Return (x, y) of the center of cell containing provided text 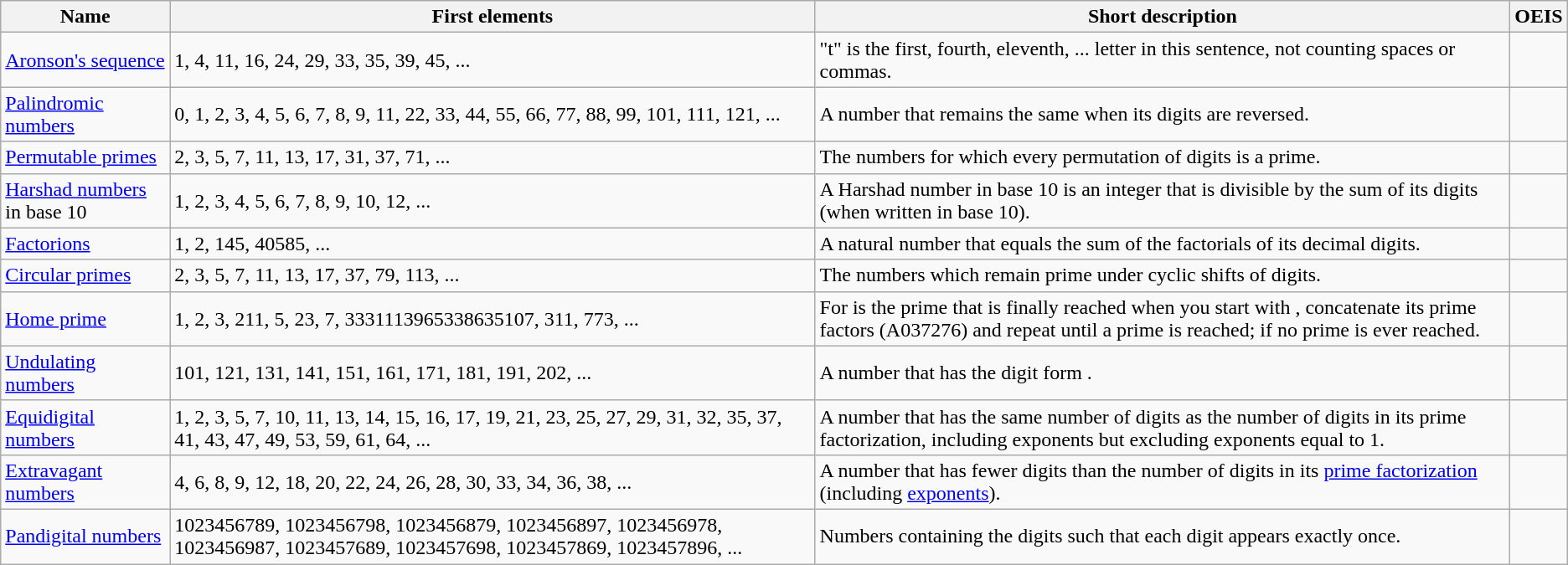
Aronson's sequence (85, 60)
0, 1, 2, 3, 4, 5, 6, 7, 8, 9, 11, 22, 33, 44, 55, 66, 77, 88, 99, 101, 111, 121, ... (493, 114)
Name (85, 17)
2, 3, 5, 7, 11, 13, 17, 31, 37, 71, ... (493, 157)
Factorions (85, 244)
Pandigital numbers (85, 536)
1023456789, 1023456798, 1023456879, 1023456897, 1023456978, 1023456987, 1023457689, 1023457698, 1023457869, 1023457896, ... (493, 536)
Equidigital numbers (85, 427)
Numbers containing the digits such that each digit appears exactly once. (1163, 536)
A number that remains the same when its digits are reversed. (1163, 114)
The numbers for which every permutation of digits is a prime. (1163, 157)
1, 2, 145, 40585, ... (493, 244)
1, 2, 3, 211, 5, 23, 7, 3331113965338635107, 311, 773, ... (493, 318)
1, 2, 3, 5, 7, 10, 11, 13, 14, 15, 16, 17, 19, 21, 23, 25, 27, 29, 31, 32, 35, 37, 41, 43, 47, 49, 53, 59, 61, 64, ... (493, 427)
2, 3, 5, 7, 11, 13, 17, 37, 79, 113, ... (493, 275)
Circular primes (85, 275)
101, 121, 131, 141, 151, 161, 171, 181, 191, 202, ... (493, 373)
4, 6, 8, 9, 12, 18, 20, 22, 24, 26, 28, 30, 33, 34, 36, 38, ... (493, 482)
Permutable primes (85, 157)
Short description (1163, 17)
A number that has the digit form . (1163, 373)
A natural number that equals the sum of the factorials of its decimal digits. (1163, 244)
1, 4, 11, 16, 24, 29, 33, 35, 39, 45, ... (493, 60)
Harshad numbers in base 10 (85, 201)
A number that has fewer digits than the number of digits in its prime factorization (including exponents). (1163, 482)
Extravagant numbers (85, 482)
Undulating numbers (85, 373)
1, 2, 3, 4, 5, 6, 7, 8, 9, 10, 12, ... (493, 201)
Palindromic numbers (85, 114)
First elements (493, 17)
OEIS (1539, 17)
A Harshad number in base 10 is an integer that is divisible by the sum of its digits (when written in base 10). (1163, 201)
"t" is the first, fourth, eleventh, ... letter in this sentence, not counting spaces or commas. (1163, 60)
The numbers which remain prime under cyclic shifts of digits. (1163, 275)
Home prime (85, 318)
